Capture the cell that displays the provided text and extract its (x, y) central coordinate. 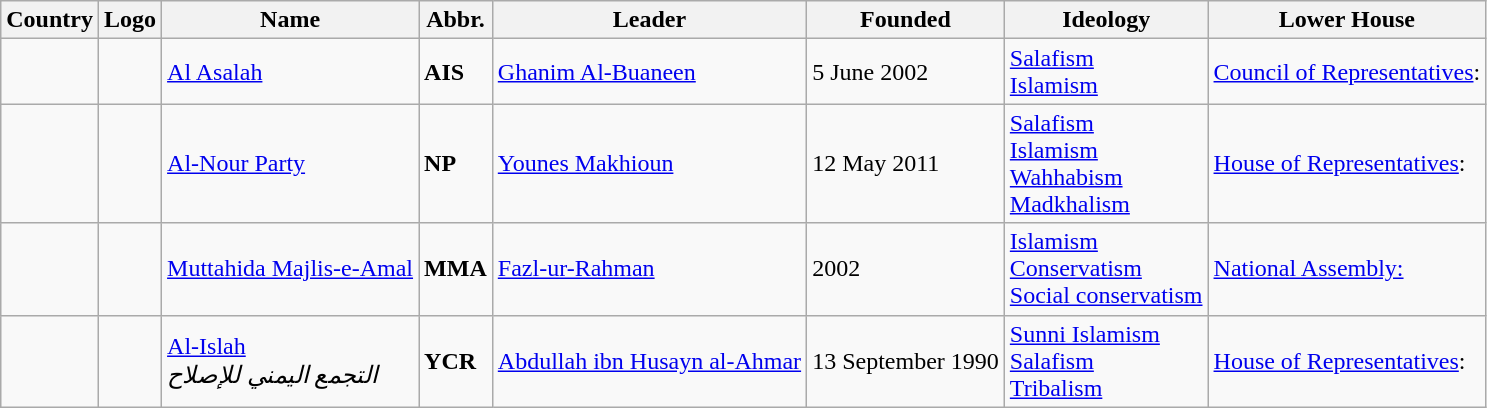
5 June 2002 (906, 72)
Name (290, 20)
AIS (456, 72)
Abbr. (456, 20)
MMA (456, 269)
National Assembly: (1347, 269)
Lower House (1347, 20)
Ghanim Al-Buaneen (649, 72)
13 September 1990 (906, 361)
Abdullah ibn Husayn al-Ahmar (649, 361)
Al-Islahالتجمع اليمني للإصلاح (290, 361)
Muttahida Majlis-e-Amal (290, 269)
IslamismConservatismSocial conservatism (1106, 269)
Council of Representatives: (1347, 72)
2002 (906, 269)
SalafismIslamismWahhabismMadkhalism (1106, 164)
Sunni IslamismSalafismTribalism (1106, 361)
Founded (906, 20)
Leader (649, 20)
Al-Nour Party (290, 164)
12 May 2011 (906, 164)
Country (50, 20)
Fazl-ur-Rahman (649, 269)
Ideology (1106, 20)
NP (456, 164)
Younes Makhioun (649, 164)
YCR (456, 361)
SalafismIslamism (1106, 72)
Logo (130, 20)
Al Asalah (290, 72)
